Find where the given text appears and provide that cell's center as [x, y] coordinate. 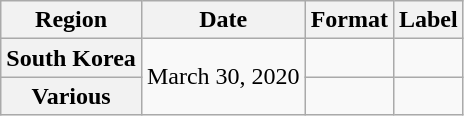
South Korea [72, 58]
Label [428, 20]
March 30, 2020 [223, 77]
Format [349, 20]
Region [72, 20]
Various [72, 96]
Date [223, 20]
